Search for the cell housing the specified text and yield its (X, Y) center coordinate. 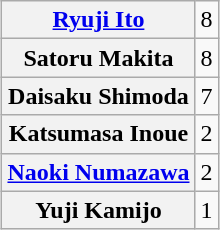
1 (206, 210)
Ryuji Ito (98, 20)
Yuji Kamijo (98, 210)
Katsumasa Inoue (98, 134)
Daisaku Shimoda (98, 96)
7 (206, 96)
Naoki Numazawa (98, 172)
Satoru Makita (98, 58)
